Pinpoint the cell where the given text exists, returning its (x, y) midpoint coordinate. 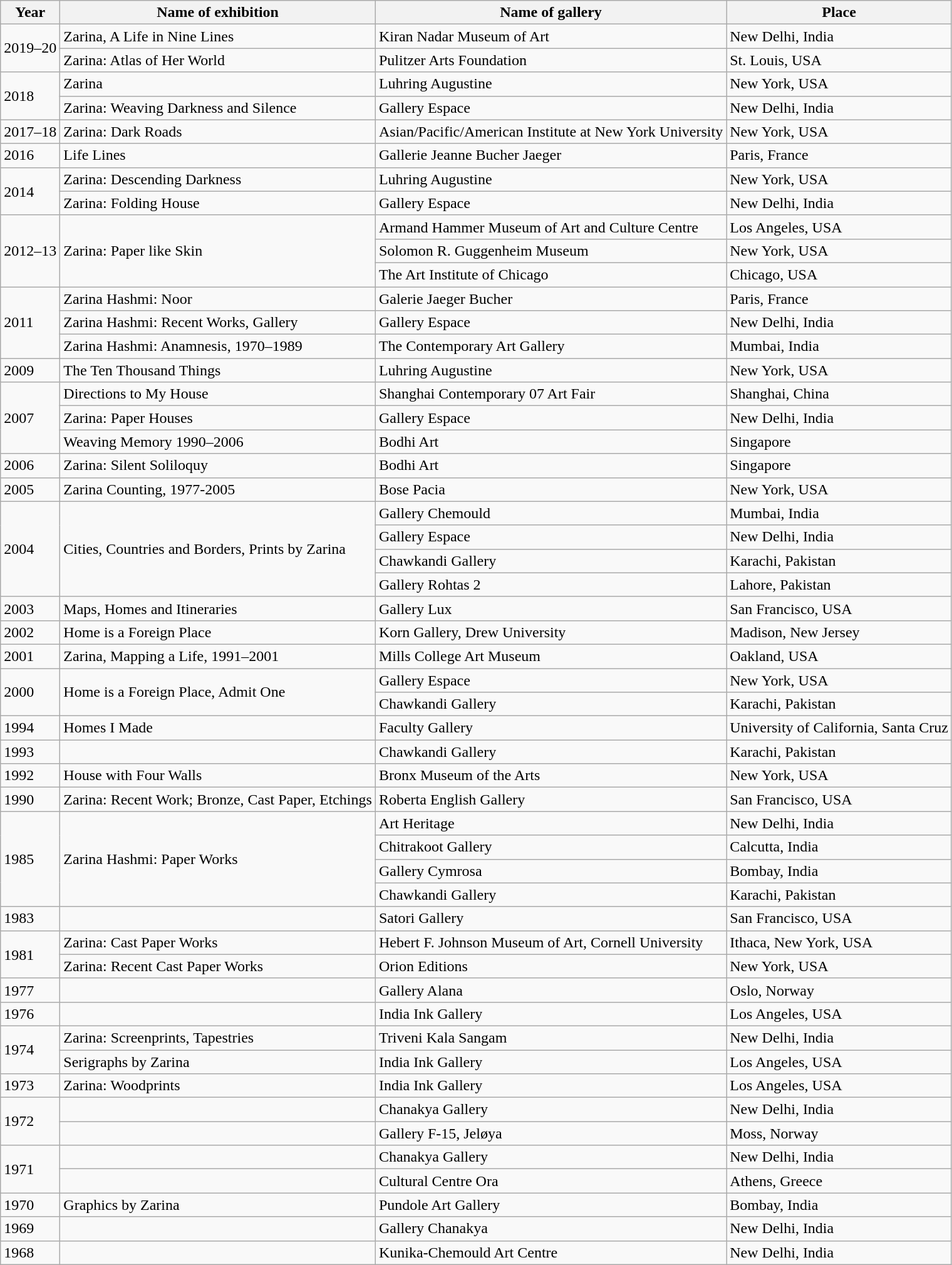
Galerie Jaeger Bucher (551, 299)
Chicago, USA (839, 274)
1968 (30, 1252)
Home is a Foreign Place (218, 632)
Armand Hammer Museum of Art and Culture Centre (551, 227)
2000 (30, 692)
1985 (30, 859)
Roberta English Gallery (551, 799)
Calcutta, India (839, 847)
The Ten Thousand Things (218, 370)
2001 (30, 656)
Directions to My House (218, 394)
2006 (30, 466)
2016 (30, 155)
2005 (30, 489)
Kunika-Chemould Art Centre (551, 1252)
Chitrakoot Gallery (551, 847)
Zarina: Woodprints (218, 1086)
Gallerie Jeanne Bucher Jaeger (551, 155)
Zarina: Recent Work; Bronze, Cast Paper, Etchings (218, 799)
The Art Institute of Chicago (551, 274)
House with Four Walls (218, 776)
Homes I Made (218, 728)
Zarina: Dark Roads (218, 132)
Gallery Lux (551, 608)
2009 (30, 370)
Zarina: Cast Paper Works (218, 942)
Maps, Homes and Itineraries (218, 608)
Lahore, Pakistan (839, 585)
Oakland, USA (839, 656)
Zarina, A Life in Nine Lines (218, 36)
Faculty Gallery (551, 728)
Gallery Chanakya (551, 1229)
Zarina: Paper like Skin (218, 251)
1974 (30, 1049)
Cities, Countries and Borders, Prints by Zarina (218, 549)
1973 (30, 1086)
1994 (30, 728)
Gallery Chemould (551, 513)
2017–18 (30, 132)
Ithaca, New York, USA (839, 942)
1969 (30, 1229)
The Contemporary Art Gallery (551, 346)
Bose Pacia (551, 489)
1977 (30, 990)
Zarina: Weaving Darkness and Silence (218, 108)
1990 (30, 799)
Mills College Art Museum (551, 656)
Kiran Nadar Museum of Art (551, 36)
Shanghai Contemporary 07 Art Fair (551, 394)
Name of gallery (551, 13)
1983 (30, 919)
Place (839, 13)
Zarina: Screenprints, Tapestries (218, 1038)
2007 (30, 418)
1971 (30, 1169)
Zarina Hashmi: Anamnesis, 1970–1989 (218, 346)
1992 (30, 776)
Zarina: Folding House (218, 203)
St. Louis, USA (839, 60)
1976 (30, 1014)
Zarina Hashmi: Noor (218, 299)
Asian/Pacific/American Institute at New York University (551, 132)
Zarina: Atlas of Her World (218, 60)
Shanghai, China (839, 394)
Serigraphs by Zarina (218, 1062)
Solomon R. Guggenheim Museum (551, 251)
Zarina, Mapping a Life, 1991–2001 (218, 656)
Weaving Memory 1990–2006 (218, 442)
Graphics by Zarina (218, 1205)
2004 (30, 549)
Year (30, 13)
Orion Editions (551, 966)
Zarina: Paper Houses (218, 418)
Madison, New Jersey (839, 632)
Zarina Hashmi: Paper Works (218, 859)
Name of exhibition (218, 13)
Zarina (218, 84)
Zarina Counting, 1977-2005 (218, 489)
Zarina: Silent Soliloquy (218, 466)
Korn Gallery, Drew University (551, 632)
Satori Gallery (551, 919)
1981 (30, 954)
Gallery Alana (551, 990)
Zarina: Recent Cast Paper Works (218, 966)
1970 (30, 1205)
Home is a Foreign Place, Admit One (218, 692)
Gallery Cymrosa (551, 871)
1993 (30, 752)
Oslo, Norway (839, 990)
2003 (30, 608)
Athens, Greece (839, 1181)
2014 (30, 191)
Moss, Norway (839, 1133)
Gallery Rohtas 2 (551, 585)
2011 (30, 323)
University of California, Santa Cruz (839, 728)
2012–13 (30, 251)
Cultural Centre Ora (551, 1181)
2019–20 (30, 48)
Hebert F. Johnson Museum of Art, Cornell University (551, 942)
1972 (30, 1122)
Triveni Kala Sangam (551, 1038)
Bronx Museum of the Arts (551, 776)
Zarina: Descending Darkness (218, 179)
2002 (30, 632)
Zarina Hashmi: Recent Works, Gallery (218, 323)
2018 (30, 96)
Gallery F-15, Jeløya (551, 1133)
Pulitzer Arts Foundation (551, 60)
Art Heritage (551, 823)
Pundole Art Gallery (551, 1205)
Life Lines (218, 155)
